Locate the cell with the specified text and output its [X, Y] center coordinate. 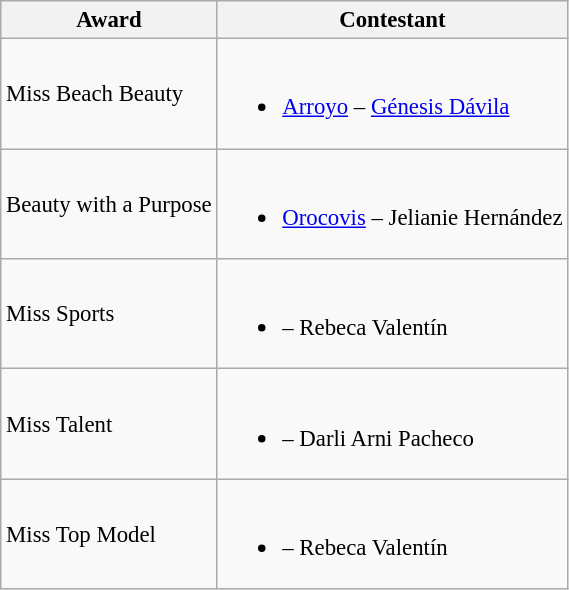
Miss Talent [109, 424]
Award [109, 20]
Contestant [392, 20]
Miss Sports [109, 314]
Arroyo – Génesis Dávila [392, 94]
Miss Top Model [109, 534]
– Darli Arni Pacheco [392, 424]
Miss Beach Beauty [109, 94]
Orocovis – Jelianie Hernández [392, 204]
Beauty with a Purpose [109, 204]
